Extract the [x, y] coordinate from the center of the cell holding the provided text.  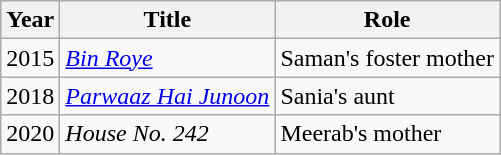
Sania's aunt [388, 96]
2015 [30, 58]
2020 [30, 134]
Meerab's mother [388, 134]
Role [388, 20]
Year [30, 20]
Parwaaz Hai Junoon [168, 96]
Title [168, 20]
Bin Roye [168, 58]
2018 [30, 96]
Saman's foster mother [388, 58]
House No. 242 [168, 134]
